Scan for the cell matching the given text and deliver its [X, Y] coordinate at center. 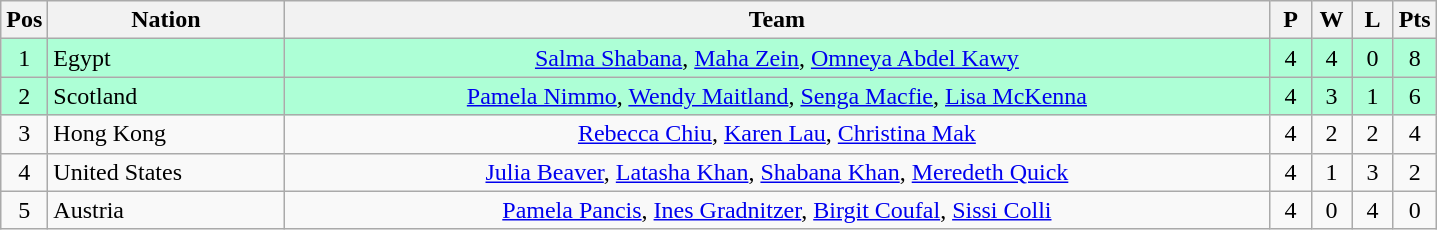
P [1290, 20]
Pamela Nimmo, Wendy Maitland, Senga Macfie, Lisa McKenna [777, 96]
United States [166, 172]
8 [1414, 58]
Julia Beaver, Latasha Khan, Shabana Khan, Meredeth Quick [777, 172]
Hong Kong [166, 134]
W [1332, 20]
Austria [166, 210]
Team [777, 20]
Rebecca Chiu, Karen Lau, Christina Mak [777, 134]
Pamela Pancis, Ines Gradnitzer, Birgit Coufal, Sissi Colli [777, 210]
Nation [166, 20]
Pos [24, 20]
Salma Shabana, Maha Zein, Omneya Abdel Kawy [777, 58]
6 [1414, 96]
Egypt [166, 58]
5 [24, 210]
L [1372, 20]
Scotland [166, 96]
Pts [1414, 20]
